Return the [X, Y] coordinate for the center point of the cell that contains the specified text.  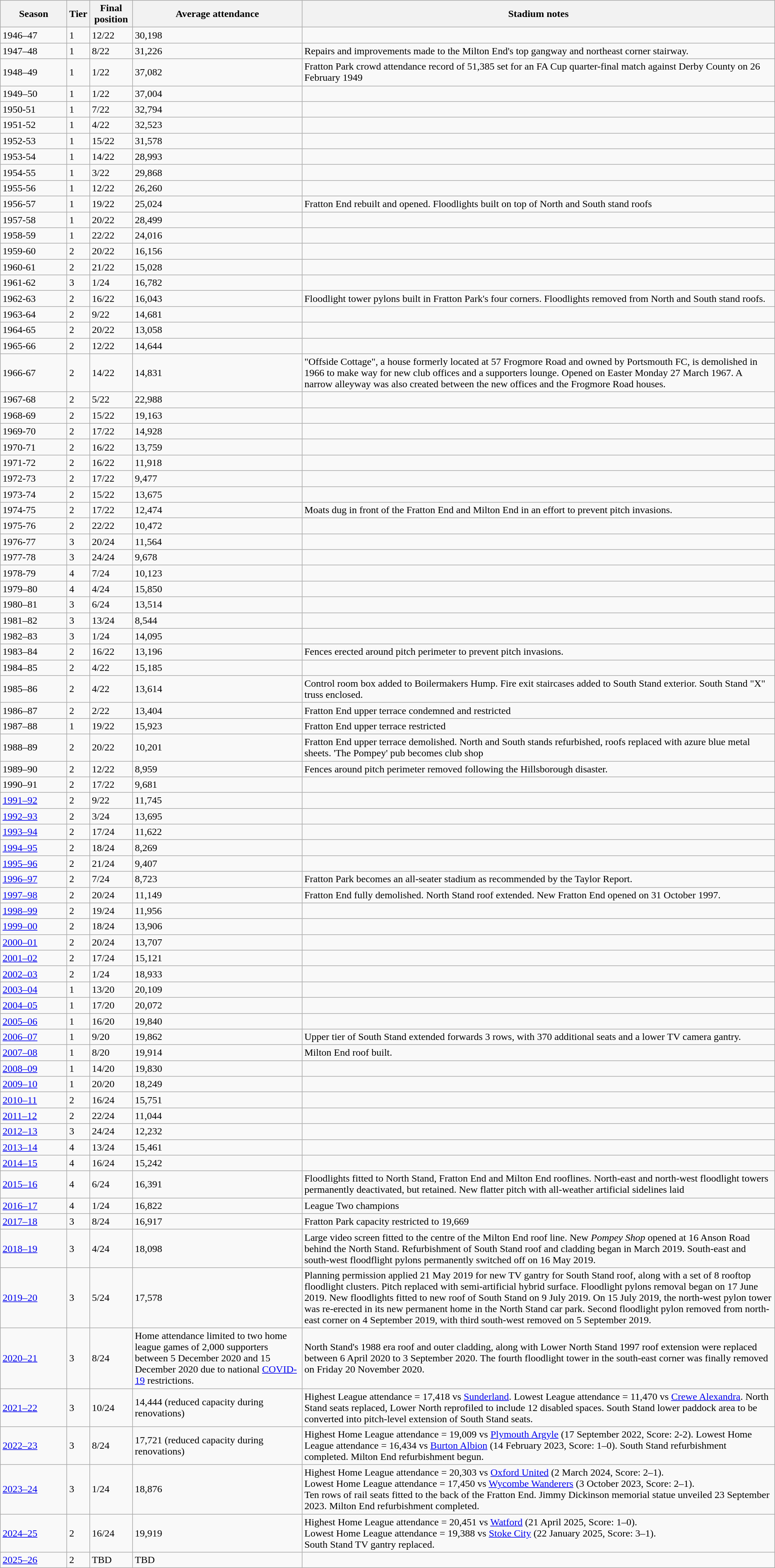
25,024 [217, 204]
1970-71 [34, 447]
18,098 [217, 1248]
1975-76 [34, 526]
2014–15 [34, 1163]
3/24 [111, 816]
2022–23 [34, 1446]
1951-52 [34, 125]
14/20 [111, 1069]
9,407 [217, 864]
1968-69 [34, 415]
7/22 [111, 109]
Fences erected around pitch perimeter to prevent pitch invasions. [539, 652]
37,004 [217, 94]
1959-60 [34, 251]
2013–14 [34, 1147]
9,477 [217, 478]
17,578 [217, 1298]
16,156 [217, 251]
16,822 [217, 1206]
24,016 [217, 236]
15,242 [217, 1163]
14,681 [217, 314]
26,260 [217, 188]
2016–17 [34, 1206]
15,751 [217, 1100]
Moats dug in front of the Fratton End and Milton End in an effort to prevent pitch invasions. [539, 510]
18,876 [217, 1489]
1981–82 [34, 620]
1956-57 [34, 204]
Fences around pitch perimeter removed following the Hillsborough disaster. [539, 769]
17,721 (reduced capacity during renovations) [217, 1446]
14,444 (reduced capacity during renovations) [217, 1407]
14,831 [217, 373]
12,232 [217, 1131]
13,514 [217, 605]
19,914 [217, 1053]
Tier [79, 14]
1997–98 [34, 895]
2010–11 [34, 1100]
21/22 [111, 267]
13,675 [217, 494]
19/24 [111, 911]
Floodlight tower pylons built in Fratton Park's four corners. Floodlights removed from North and South stand roofs. [539, 299]
1994–95 [34, 848]
Season [34, 14]
2024–25 [34, 1533]
Fratton Park crowd attendance record of 51,385 set for an FA Cup quarter-final match against Derby County on 26 February 1949 [539, 72]
1978-79 [34, 573]
1983–84 [34, 652]
1989–90 [34, 769]
2/22 [111, 710]
1977-78 [34, 557]
22/24 [111, 1116]
20/20 [111, 1084]
Fratton Park becomes an all-seater stadium as recommended by the Taylor Report. [539, 879]
2019–20 [34, 1298]
8,959 [217, 769]
10,472 [217, 526]
Stadium notes [539, 14]
Fratton Park capacity restricted to 19,669 [539, 1221]
Upper tier of South Stand extended forwards 3 rows, with 370 additional seats and a lower TV camera gantry. [539, 1037]
9,681 [217, 785]
15,028 [217, 267]
22,988 [217, 400]
1963-64 [34, 314]
15,923 [217, 726]
Repairs and improvements made to the Milton End's top gangway and northeast corner stairway. [539, 51]
5/24 [111, 1298]
5/22 [111, 400]
20,072 [217, 1005]
2021–22 [34, 1407]
2001–02 [34, 958]
13,058 [217, 330]
1955-56 [34, 188]
1971-72 [34, 463]
Milton End roof built. [539, 1053]
1967-68 [34, 400]
Control room box added to Boilermakers Hump. Fire exit staircases added to South Stand exterior. South Stand "X" truss enclosed. [539, 689]
8,544 [217, 620]
1986–87 [34, 710]
13,707 [217, 942]
2017–18 [34, 1221]
10,201 [217, 747]
10,123 [217, 573]
31,226 [217, 51]
1992–93 [34, 816]
1960-61 [34, 267]
1973-74 [34, 494]
Final position [111, 14]
16,391 [217, 1184]
20,109 [217, 989]
1979–80 [34, 589]
19,919 [217, 1533]
19,163 [217, 415]
12,474 [217, 510]
8,269 [217, 848]
13,614 [217, 689]
13,759 [217, 447]
2006–07 [34, 1037]
32,523 [217, 125]
Fratton End fully demolished. North Stand roof extended. New Fratton End opened on 31 October 1997. [539, 895]
31,578 [217, 141]
1952-53 [34, 141]
16/20 [111, 1021]
1966-67 [34, 373]
13,196 [217, 652]
10/24 [111, 1407]
1953-54 [34, 157]
1947–48 [34, 51]
11,745 [217, 801]
2005–06 [34, 1021]
1984–85 [34, 668]
21/24 [111, 864]
30,198 [217, 35]
2008–09 [34, 1069]
11,044 [217, 1116]
1949–50 [34, 94]
13,404 [217, 710]
15,185 [217, 668]
1976-77 [34, 542]
11,149 [217, 895]
28,993 [217, 157]
15,461 [217, 1147]
2025–26 [34, 1560]
14,644 [217, 346]
8,723 [217, 879]
15,121 [217, 958]
1948–49 [34, 72]
15,850 [217, 589]
1950-51 [34, 109]
11,622 [217, 832]
2020–21 [34, 1358]
2009–10 [34, 1084]
1990–91 [34, 785]
14,928 [217, 431]
1974-75 [34, 510]
1972-73 [34, 478]
1958-59 [34, 236]
1988–89 [34, 747]
19,840 [217, 1021]
2012–13 [34, 1131]
16,917 [217, 1221]
1993–94 [34, 832]
2011–12 [34, 1116]
1946–47 [34, 35]
2000–01 [34, 942]
37,082 [217, 72]
1962-63 [34, 299]
Fratton End rebuilt and opened. Floodlights built on top of North and South stand roofs [539, 204]
3/22 [111, 172]
16,782 [217, 283]
16,043 [217, 299]
1999–00 [34, 926]
1957-58 [34, 220]
1995–96 [34, 864]
1969-70 [34, 431]
1982–83 [34, 636]
2003–04 [34, 989]
9,678 [217, 557]
29,868 [217, 172]
1965-66 [34, 346]
Average attendance [217, 14]
1998–99 [34, 911]
League Two champions [539, 1206]
8/22 [111, 51]
2018–19 [34, 1248]
1964-65 [34, 330]
Fratton End upper terrace condemned and restricted [539, 710]
2007–08 [34, 1053]
2004–05 [34, 1005]
9/20 [111, 1037]
8/20 [111, 1053]
13/20 [111, 989]
19,862 [217, 1037]
17/20 [111, 1005]
2002–03 [34, 974]
1954-55 [34, 172]
1996–97 [34, 879]
2023–24 [34, 1489]
11,956 [217, 911]
1987–88 [34, 726]
Fratton End upper terrace restricted [539, 726]
1980–81 [34, 605]
13,906 [217, 926]
28,499 [217, 220]
11,918 [217, 463]
19,830 [217, 1069]
32,794 [217, 109]
14,095 [217, 636]
1985–86 [34, 689]
1961-62 [34, 283]
2015–16 [34, 1184]
11,564 [217, 542]
18,933 [217, 974]
13,695 [217, 816]
1991–92 [34, 801]
18,249 [217, 1084]
